Capture the cell that displays the provided text and extract its [x, y] central coordinate. 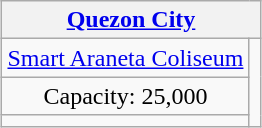
Capacity: 25,000 [126, 96]
Quezon City [131, 20]
Smart Araneta Coliseum [126, 58]
